Pinpoint the cell where the given text exists, returning its [x, y] midpoint coordinate. 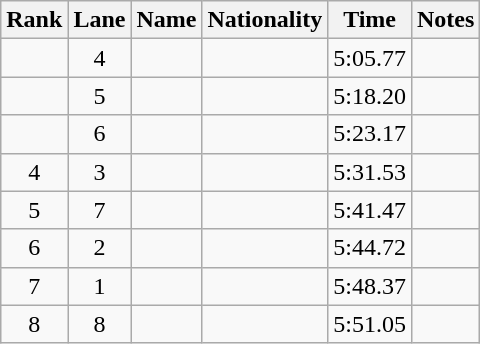
Lane [100, 20]
5:05.77 [370, 58]
5:31.53 [370, 172]
Name [166, 20]
Nationality [265, 20]
Rank [34, 20]
3 [100, 172]
5:48.37 [370, 286]
Notes [445, 20]
5:51.05 [370, 324]
5:44.72 [370, 248]
Time [370, 20]
5:23.17 [370, 134]
5:41.47 [370, 210]
1 [100, 286]
5:18.20 [370, 96]
2 [100, 248]
